Search for the cell housing the specified text and yield its (X, Y) center coordinate. 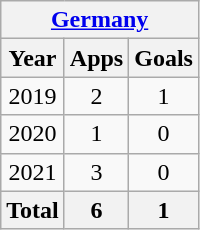
2 (96, 96)
6 (96, 210)
2019 (33, 96)
Apps (96, 58)
Year (33, 58)
Total (33, 210)
2021 (33, 172)
Goals (164, 58)
3 (96, 172)
Germany (100, 20)
2020 (33, 134)
